Search for the cell housing the specified text and yield its [X, Y] center coordinate. 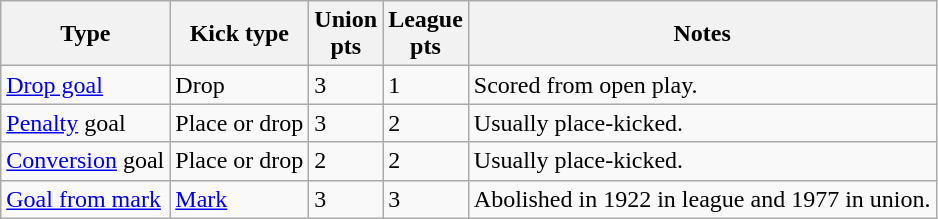
Conversion goal [86, 161]
Notes [702, 34]
Abolished in 1922 in league and 1977 in union. [702, 199]
Kick type [240, 34]
Drop [240, 85]
Drop goal [86, 85]
Scored from open play. [702, 85]
Mark [240, 199]
Goal from mark [86, 199]
1 [426, 85]
Type [86, 34]
Penalty goal [86, 123]
Unionpts [346, 34]
Leaguepts [426, 34]
